For the text-containing cell, return its midpoint in [X, Y] coordinate format. 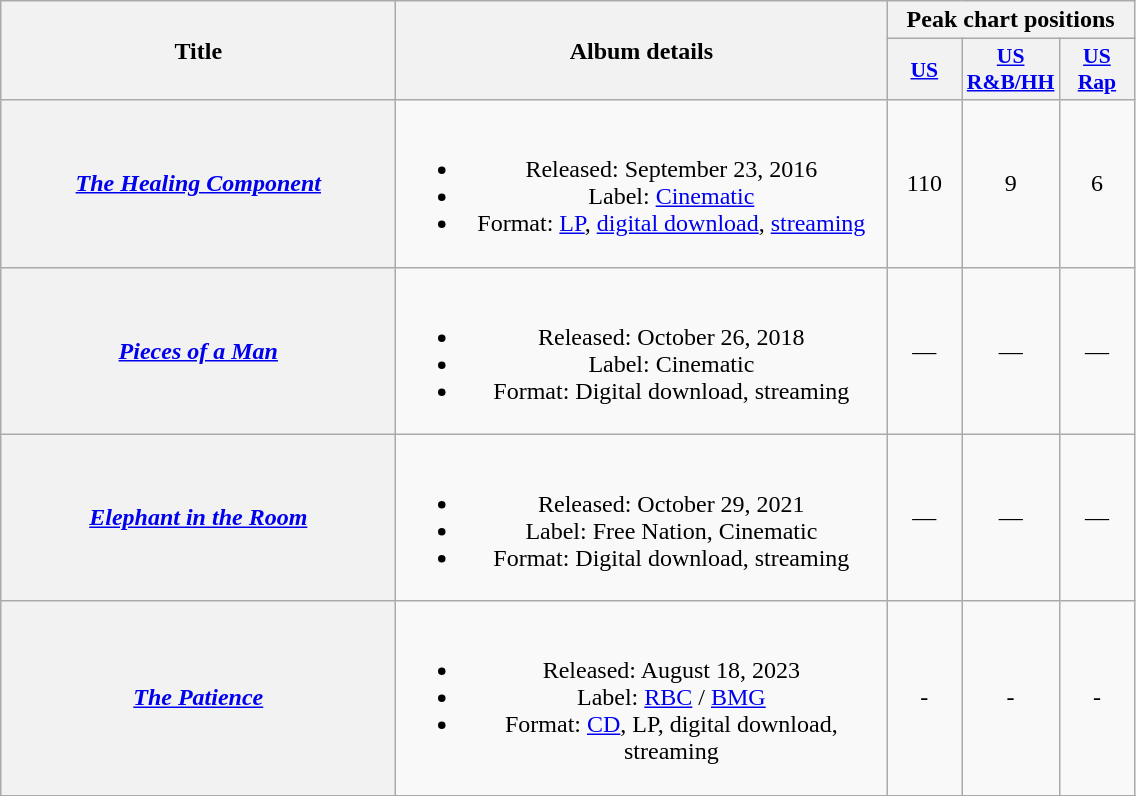
Title [198, 50]
Pieces of a Man [198, 350]
9 [1011, 184]
Peak chart positions [1011, 20]
US [924, 70]
6 [1096, 184]
Released: October 26, 2018Label: CinematicFormat: Digital download, streaming [642, 350]
Released: August 18, 2023Label: RBC / BMGFormat: CD, LP, digital download, streaming [642, 698]
Elephant in the Room [198, 518]
The Healing Component [198, 184]
Released: September 23, 2016Label: CinematicFormat: LP, digital download, streaming [642, 184]
USR&B/HH [1011, 70]
USRap [1096, 70]
110 [924, 184]
Released: October 29, 2021Label: Free Nation, CinematicFormat: Digital download, streaming [642, 518]
The Patience [198, 698]
Album details [642, 50]
